Provide the (X, Y) coordinate of the cell's center where the given text is located.  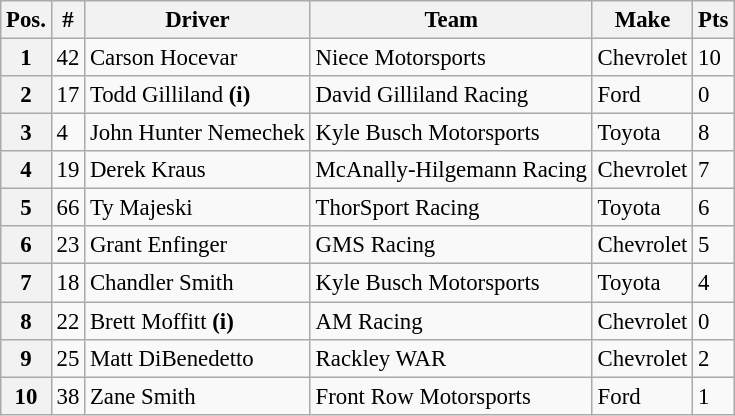
19 (68, 170)
Team (451, 20)
Ty Majeski (198, 208)
Derek Kraus (198, 170)
Front Row Motorsports (451, 396)
McAnally-Hilgemann Racing (451, 170)
42 (68, 58)
AM Racing (451, 321)
David Gilliland Racing (451, 95)
Driver (198, 20)
Make (642, 20)
18 (68, 283)
66 (68, 208)
Pts (714, 20)
GMS Racing (451, 245)
22 (68, 321)
Chandler Smith (198, 283)
17 (68, 95)
Niece Motorsports (451, 58)
Matt DiBenedetto (198, 358)
Brett Moffitt (i) (198, 321)
9 (26, 358)
Todd Gilliland (i) (198, 95)
John Hunter Nemechek (198, 133)
Pos. (26, 20)
38 (68, 396)
ThorSport Racing (451, 208)
Carson Hocevar (198, 58)
Zane Smith (198, 396)
Grant Enfinger (198, 245)
3 (26, 133)
Rackley WAR (451, 358)
23 (68, 245)
25 (68, 358)
# (68, 20)
